Scan for the cell matching the given text and deliver its (X, Y) coordinate at center. 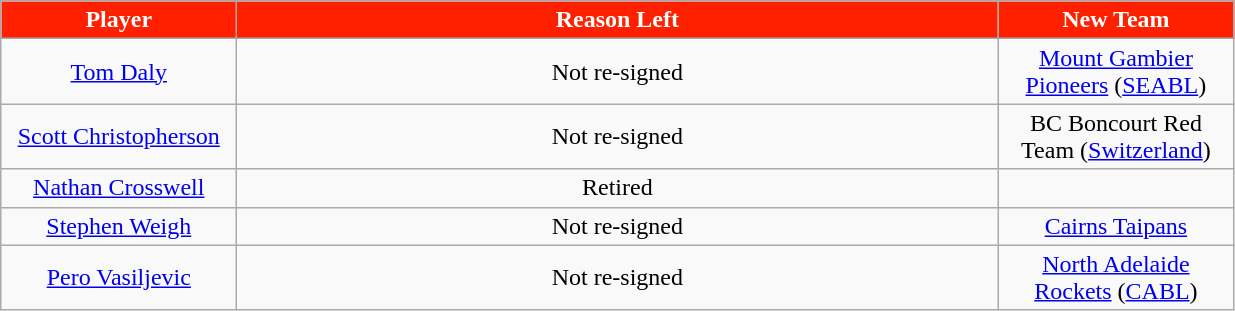
Stephen Weigh (119, 226)
Pero Vasiljevic (119, 278)
North Adelaide Rockets (CABL) (1116, 278)
Player (119, 20)
Retired (618, 188)
Scott Christopherson (119, 136)
New Team (1116, 20)
BC Boncourt Red Team (Switzerland) (1116, 136)
Mount Gambier Pioneers (SEABL) (1116, 72)
Cairns Taipans (1116, 226)
Tom Daly (119, 72)
Reason Left (618, 20)
Nathan Crosswell (119, 188)
